Find where the given text appears and provide that cell's center as (x, y) coordinate. 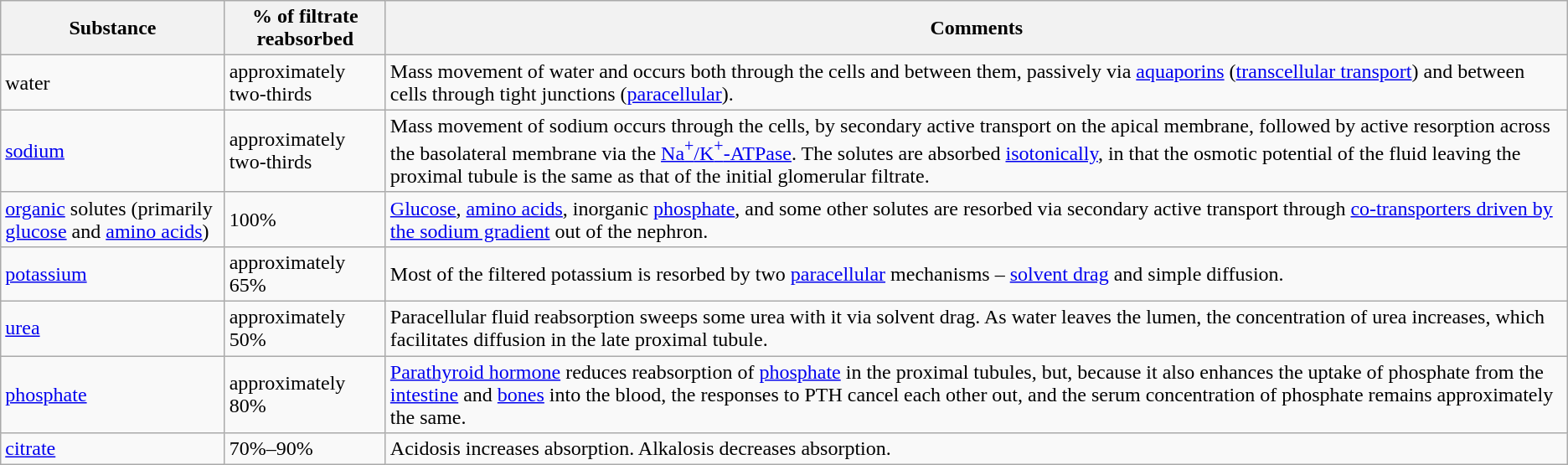
approximately 50% (305, 328)
urea (112, 328)
sodium (112, 151)
% of filtrate reabsorbed (305, 28)
citrate (112, 449)
Most of the filtered potassium is resorbed by two paracellular mechanisms – solvent drag and simple diffusion. (977, 273)
approximately 80% (305, 395)
Acidosis increases absorption. Alkalosis decreases absorption. (977, 449)
water (112, 82)
Comments (977, 28)
100% (305, 220)
phosphate (112, 395)
potassium (112, 273)
organic solutes (primarily glucose and amino acids) (112, 220)
Substance (112, 28)
approximately 65% (305, 273)
70%–90% (305, 449)
